Detect which cell encompasses the target text, then output its (x, y) center coordinate. 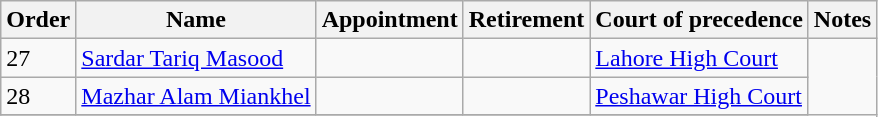
Peshawar High Court (700, 96)
Sardar Tariq Masood (196, 58)
Retirement (526, 20)
Mazhar Alam Miankhel (196, 96)
Court of precedence (700, 20)
Notes (842, 20)
Order (38, 20)
Name (196, 20)
28 (38, 96)
Lahore High Court (700, 58)
27 (38, 58)
Appointment (390, 20)
